Identify which cell holds the provided text, then report its (X, Y) central coordinate. 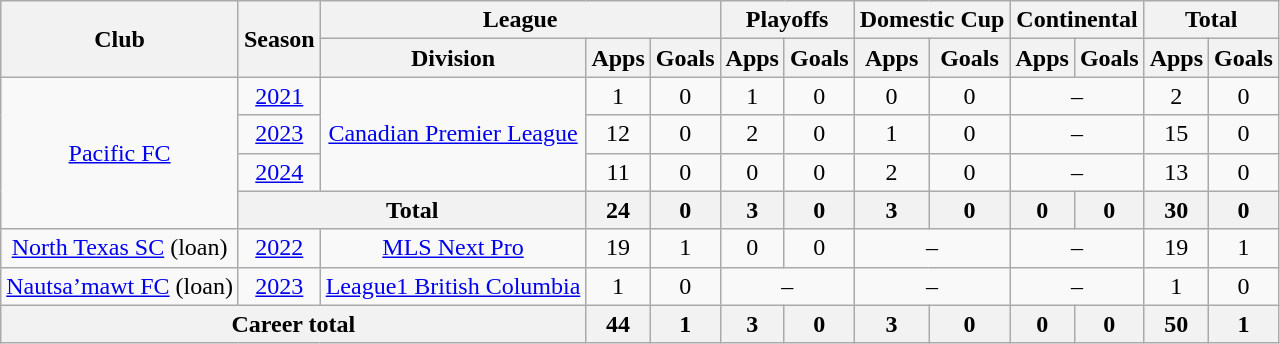
Continental (1077, 20)
Pacific FC (120, 153)
50 (1176, 324)
15 (1176, 134)
North Texas SC (loan) (120, 248)
24 (618, 210)
Club (120, 39)
Division (453, 58)
2021 (279, 96)
Canadian Premier League (453, 134)
13 (1176, 172)
Nautsa’mawt FC (loan) (120, 286)
12 (618, 134)
2022 (279, 248)
MLS Next Pro (453, 248)
League1 British Columbia (453, 286)
11 (618, 172)
Domestic Cup (932, 20)
Playoffs (787, 20)
Career total (294, 324)
Season (279, 39)
44 (618, 324)
2024 (279, 172)
League (520, 20)
30 (1176, 210)
